Return [x, y] of the center of cell containing provided text 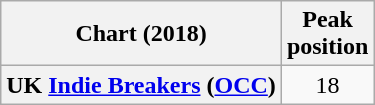
18 [327, 85]
Chart (2018) [142, 34]
Peakposition [327, 34]
UK Indie Breakers (OCC) [142, 85]
